Detect which cell encompasses the target text, then output its (x, y) center coordinate. 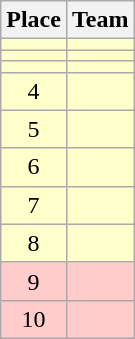
7 (34, 205)
5 (34, 129)
Team (100, 20)
8 (34, 243)
6 (34, 167)
9 (34, 281)
Place (34, 20)
10 (34, 319)
4 (34, 91)
